Locate the cell with the specified text and output its [x, y] center coordinate. 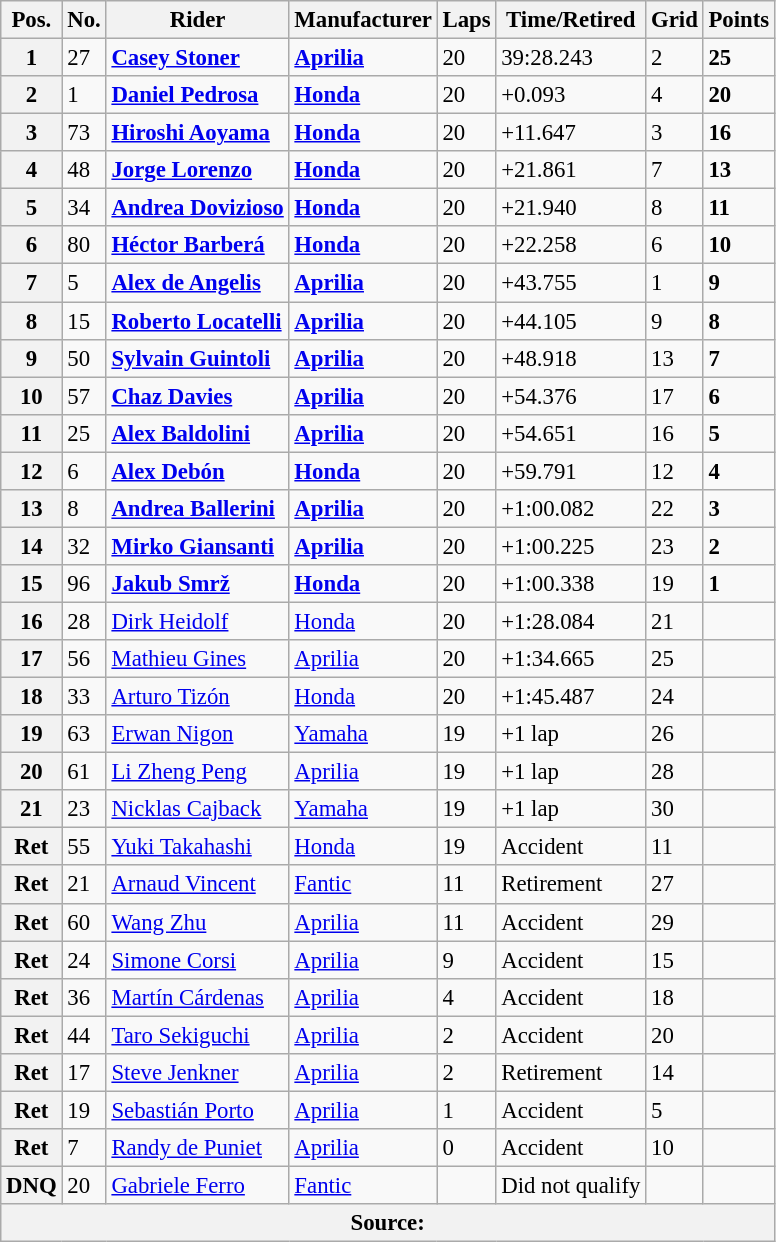
Jorge Lorenzo [198, 170]
+48.918 [571, 358]
Sebastián Porto [198, 1110]
Alex Debón [198, 471]
+1:45.487 [571, 697]
63 [84, 734]
DNQ [32, 1185]
Li Zheng Peng [198, 772]
39:28.243 [571, 58]
Simone Corsi [198, 960]
Erwan Nigon [198, 734]
48 [84, 170]
44 [84, 1035]
33 [84, 697]
Randy de Puniet [198, 1148]
57 [84, 396]
Andrea Dovizioso [198, 208]
+1:00.082 [571, 509]
55 [84, 847]
73 [84, 133]
+21.940 [571, 208]
+22.258 [571, 245]
Alex de Angelis [198, 283]
Martín Cárdenas [198, 997]
Nicklas Cajback [198, 809]
Steve Jenkner [198, 1073]
Wang Zhu [198, 922]
Rider [198, 20]
Taro Sekiguchi [198, 1035]
+0.093 [571, 95]
Hiroshi Aoyama [198, 133]
+21.861 [571, 170]
Alex Baldolini [198, 433]
Jakub Smrž [198, 584]
Gabriele Ferro [198, 1185]
Points [738, 20]
Did not qualify [571, 1185]
60 [84, 922]
+59.791 [571, 471]
Casey Stoner [198, 58]
Daniel Pedrosa [198, 95]
+44.105 [571, 321]
Time/Retired [571, 20]
61 [84, 772]
50 [84, 358]
Arturo Tizón [198, 697]
56 [84, 659]
96 [84, 584]
+54.376 [571, 396]
Laps [466, 20]
22 [674, 509]
36 [84, 997]
Héctor Barberá [198, 245]
0 [466, 1148]
Yuki Takahashi [198, 847]
No. [84, 20]
30 [674, 809]
Chaz Davies [198, 396]
29 [674, 922]
Mathieu Gines [198, 659]
+1:28.084 [571, 621]
Manufacturer [363, 20]
+1:00.225 [571, 546]
Grid [674, 20]
80 [84, 245]
+1:34.665 [571, 659]
Mirko Giansanti [198, 546]
+43.755 [571, 283]
Source: [388, 1223]
+1:00.338 [571, 584]
26 [674, 734]
Roberto Locatelli [198, 321]
+11.647 [571, 133]
Andrea Ballerini [198, 509]
Arnaud Vincent [198, 885]
Dirk Heidolf [198, 621]
Pos. [32, 20]
Sylvain Guintoli [198, 358]
+54.651 [571, 433]
34 [84, 208]
32 [84, 546]
